For the text-containing cell, return its midpoint in [X, Y] coordinate format. 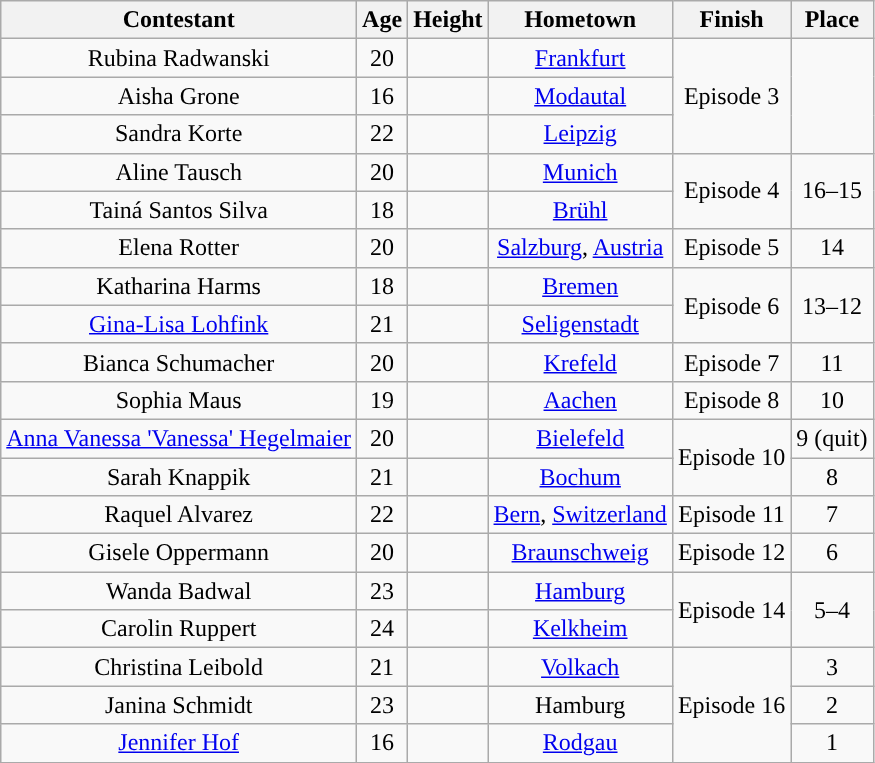
Brühl [580, 210]
Sandra Korte [179, 134]
Episode 8 [731, 400]
Tainá Santos Silva [179, 210]
Episode 7 [731, 362]
9 (quit) [832, 438]
Contestant [179, 20]
1 [832, 743]
Age [382, 20]
19 [382, 400]
Aline Tausch [179, 172]
Gina-Lisa Lohfink [179, 324]
Hometown [580, 20]
Seligenstadt [580, 324]
Christina Leibold [179, 667]
Episode 12 [731, 553]
Janina Schmidt [179, 705]
6 [832, 553]
Munich [580, 172]
14 [832, 248]
Episode 4 [731, 191]
Finish [731, 20]
Bielefeld [580, 438]
Aisha Grone [179, 96]
Bianca Schumacher [179, 362]
Episode 16 [731, 705]
13–12 [832, 305]
Modautal [580, 96]
Bremen [580, 286]
Bochum [580, 477]
Elena Rotter [179, 248]
Anna Vanessa 'Vanessa' Hegelmaier [179, 438]
Raquel Alvarez [179, 515]
16–15 [832, 191]
2 [832, 705]
Gisele Oppermann [179, 553]
5–4 [832, 610]
24 [382, 629]
Episode 14 [731, 610]
Sarah Knappik [179, 477]
Episode 3 [731, 96]
Rubina Radwanski [179, 58]
Bern, Switzerland [580, 515]
Carolin Ruppert [179, 629]
Rodgau [580, 743]
Kelkheim [580, 629]
Episode 10 [731, 457]
7 [832, 515]
11 [832, 362]
Salzburg, Austria [580, 248]
Place [832, 20]
Katharina Harms [179, 286]
Wanda Badwal [179, 591]
Sophia Maus [179, 400]
Height [448, 20]
Aachen [580, 400]
Jennifer Hof [179, 743]
3 [832, 667]
8 [832, 477]
Episode 6 [731, 305]
Krefeld [580, 362]
Frankfurt [580, 58]
Volkach [580, 667]
Leipzig [580, 134]
10 [832, 400]
Episode 5 [731, 248]
Episode 11 [731, 515]
Braunschweig [580, 553]
